Output the [X, Y] coordinate of the center of the cell containing the given text.  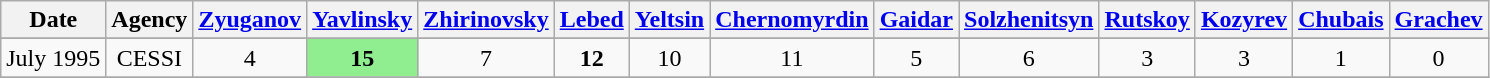
Rutskoy [1147, 20]
12 [592, 58]
0 [1438, 58]
Yeltsin [669, 20]
5 [916, 58]
Date [54, 20]
6 [1028, 58]
4 [250, 58]
Lebed [592, 20]
Agency [150, 20]
11 [792, 58]
Chernomyrdin [792, 20]
Yavlinsky [362, 20]
Kozyrev [1244, 20]
7 [486, 58]
15 [362, 58]
Solzhenitsyn [1028, 20]
Zyuganov [250, 20]
Grachev [1438, 20]
10 [669, 58]
CESSI [150, 58]
Chubais [1341, 20]
Gaidar [916, 20]
1 [1341, 58]
Zhirinovsky [486, 20]
July 1995 [54, 58]
